Find where the given text appears and provide that cell's center as (x, y) coordinate. 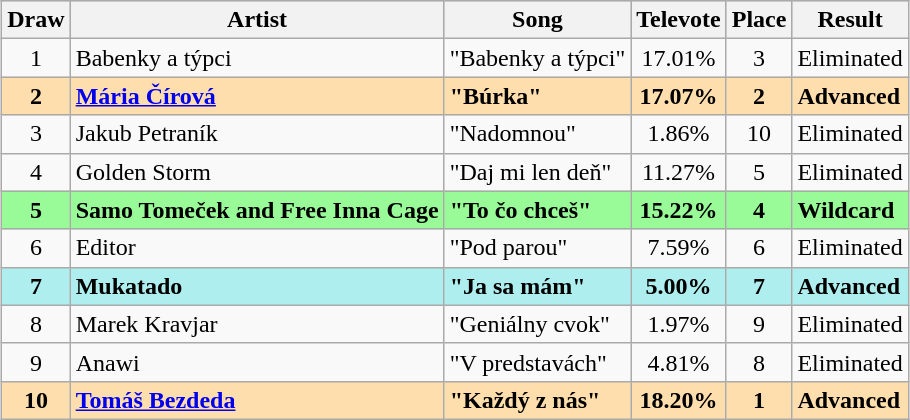
17.01% (678, 58)
"Daj mi len deň" (538, 172)
Song (538, 20)
Draw (36, 20)
17.07% (678, 96)
"To čo chceš" (538, 210)
Samo Tomeček and Free Inna Cage (257, 210)
Mária Čírová (257, 96)
Wildcard (850, 210)
Golden Storm (257, 172)
18.20% (678, 400)
11.27% (678, 172)
"V predstavách" (538, 362)
Televote (678, 20)
"Nadomnou" (538, 134)
"Geniálny cvok" (538, 324)
Babenky a týpci (257, 58)
Marek Kravjar (257, 324)
Jakub Petraník (257, 134)
"Búrka" (538, 96)
Tomáš Bezdeda (257, 400)
"Ja sa mám" (538, 286)
"Pod parou" (538, 248)
Anawi (257, 362)
1.97% (678, 324)
Artist (257, 20)
Result (850, 20)
Place (759, 20)
1.86% (678, 134)
5.00% (678, 286)
7.59% (678, 248)
Mukatado (257, 286)
"Každý z nás" (538, 400)
15.22% (678, 210)
4.81% (678, 362)
Editor (257, 248)
"Babenky a týpci" (538, 58)
